Provide the [x, y] coordinate of the cell's center where the given text is located.  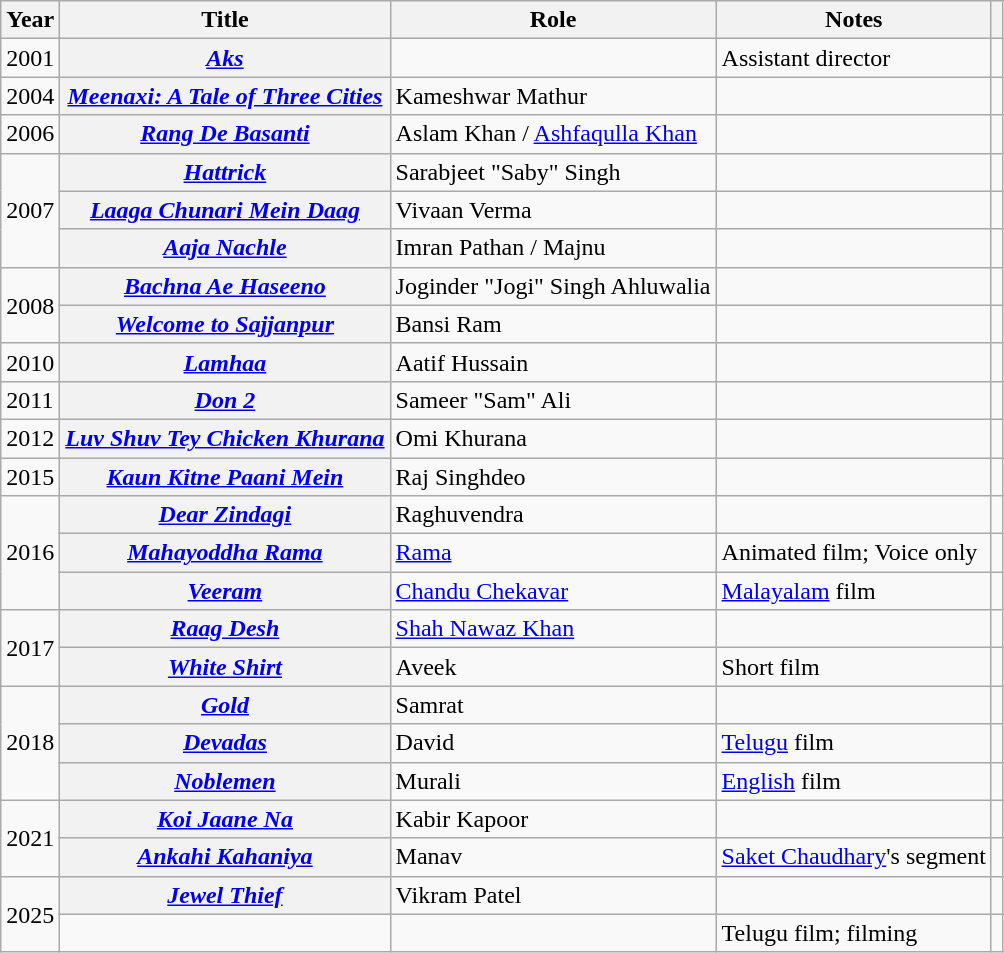
Rama [553, 553]
Aatif Hussain [553, 362]
2008 [30, 305]
2011 [30, 400]
Raj Singhdeo [553, 477]
Kameshwar Mathur [553, 96]
2015 [30, 477]
Vikram Patel [553, 895]
Manav [553, 857]
Notes [854, 20]
Kaun Kitne Paani Mein [225, 477]
Short film [854, 667]
Meenaxi: A Tale of Three Cities [225, 96]
Murali [553, 781]
Gold [225, 705]
Luv Shuv Tey Chicken Khurana [225, 438]
2001 [30, 58]
Lamhaa [225, 362]
David [553, 743]
Hattrick [225, 172]
2004 [30, 96]
Year [30, 20]
2025 [30, 914]
Welcome to Sajjanpur [225, 324]
Assistant director [854, 58]
Role [553, 20]
2007 [30, 210]
Title [225, 20]
Jewel Thief [225, 895]
Aks [225, 58]
Malayalam film [854, 591]
Noblemen [225, 781]
2018 [30, 743]
Dear Zindagi [225, 515]
Sameer "Sam" Ali [553, 400]
Laaga Chunari Mein Daag [225, 210]
Rang De Basanti [225, 134]
2017 [30, 648]
Vivaan Verma [553, 210]
Kabir Kapoor [553, 819]
Aslam Khan / Ashfaqulla Khan [553, 134]
Telugu film [854, 743]
Telugu film; filming [854, 933]
2010 [30, 362]
Animated film; Voice only [854, 553]
Veeram [225, 591]
Ankahi Kahaniya [225, 857]
Shah Nawaz Khan [553, 629]
Saket Chaudhary's segment [854, 857]
2021 [30, 838]
White Shirt [225, 667]
Devadas [225, 743]
English film [854, 781]
Bansi Ram [553, 324]
Don 2 [225, 400]
Joginder "Jogi" Singh Ahluwalia [553, 286]
Chandu Chekavar [553, 591]
Omi Khurana [553, 438]
Bachna Ae Haseeno [225, 286]
Imran Pathan / Majnu [553, 248]
Koi Jaane Na [225, 819]
Samrat [553, 705]
2016 [30, 553]
2012 [30, 438]
Raghuvendra [553, 515]
Aveek [553, 667]
Aaja Nachle [225, 248]
Sarabjeet "Saby" Singh [553, 172]
2006 [30, 134]
Mahayoddha Rama [225, 553]
Raag Desh [225, 629]
